Return the (X, Y) coordinate for the center point of the cell that contains the specified text.  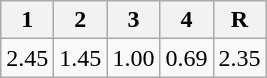
1.45 (80, 58)
1.00 (134, 58)
0.69 (186, 58)
2.35 (240, 58)
3 (134, 20)
1 (28, 20)
2 (80, 20)
R (240, 20)
2.45 (28, 58)
4 (186, 20)
